Scan for the cell matching the given text and deliver its (x, y) coordinate at center. 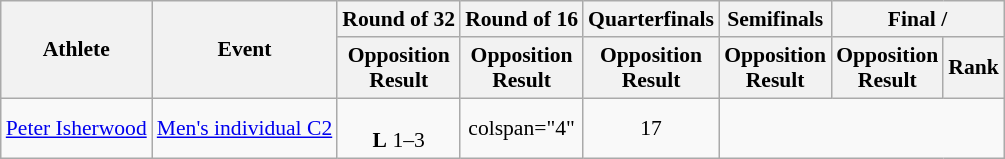
17 (651, 128)
Quarterfinals (651, 19)
Peter Isherwood (76, 128)
L 1–3 (398, 128)
Round of 32 (398, 19)
Event (245, 50)
Final / (918, 19)
Semifinals (775, 19)
Round of 16 (522, 19)
Men's individual C2 (245, 128)
Athlete (76, 50)
colspan="4" (522, 128)
Rank (974, 68)
